Return [X, Y] of the center of cell containing provided text 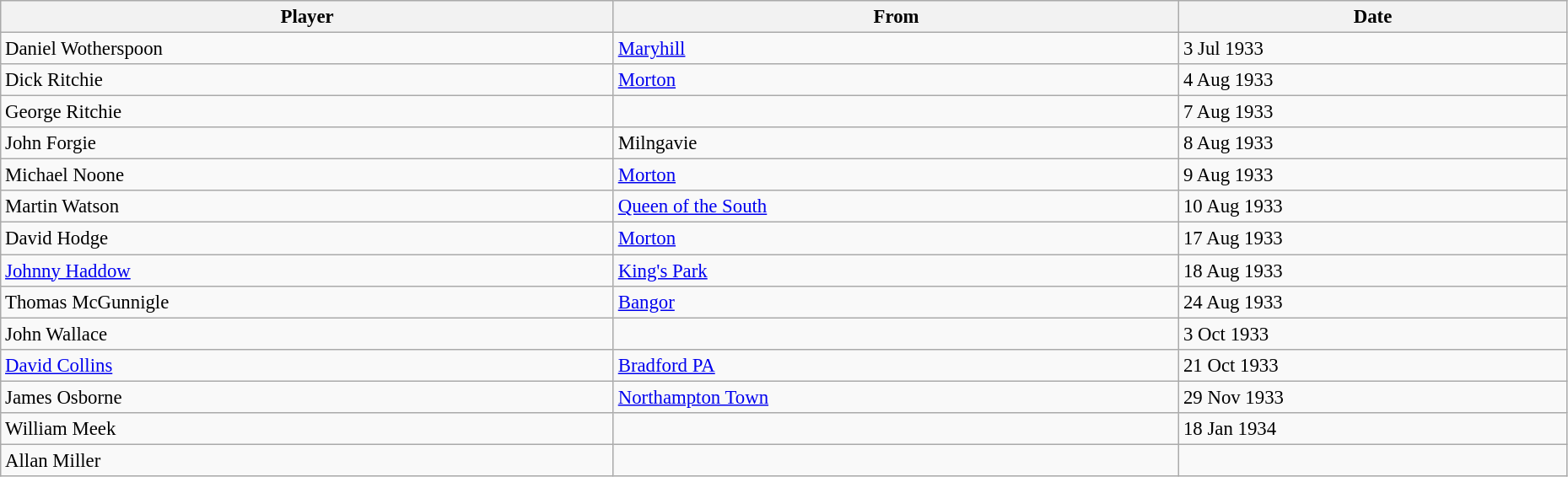
24 Aug 1933 [1373, 302]
Bangor [896, 302]
Maryhill [896, 49]
Milngavie [896, 143]
From [896, 17]
Johnny Haddow [307, 271]
29 Nov 1933 [1373, 397]
William Meek [307, 429]
Player [307, 17]
Allan Miller [307, 460]
John Wallace [307, 334]
Martin Watson [307, 206]
Date [1373, 17]
Daniel Wotherspoon [307, 49]
George Ritchie [307, 112]
Michael Noone [307, 175]
King's Park [896, 271]
10 Aug 1933 [1373, 206]
4 Aug 1933 [1373, 80]
21 Oct 1933 [1373, 365]
9 Aug 1933 [1373, 175]
8 Aug 1933 [1373, 143]
17 Aug 1933 [1373, 238]
3 Jul 1933 [1373, 49]
David Collins [307, 365]
18 Jan 1934 [1373, 429]
Bradford PA [896, 365]
Thomas McGunnigle [307, 302]
3 Oct 1933 [1373, 334]
John Forgie [307, 143]
18 Aug 1933 [1373, 271]
Northampton Town [896, 397]
David Hodge [307, 238]
7 Aug 1933 [1373, 112]
Queen of the South [896, 206]
Dick Ritchie [307, 80]
James Osborne [307, 397]
